Determine the (X, Y) coordinate at the center of the cell enclosing the given text.  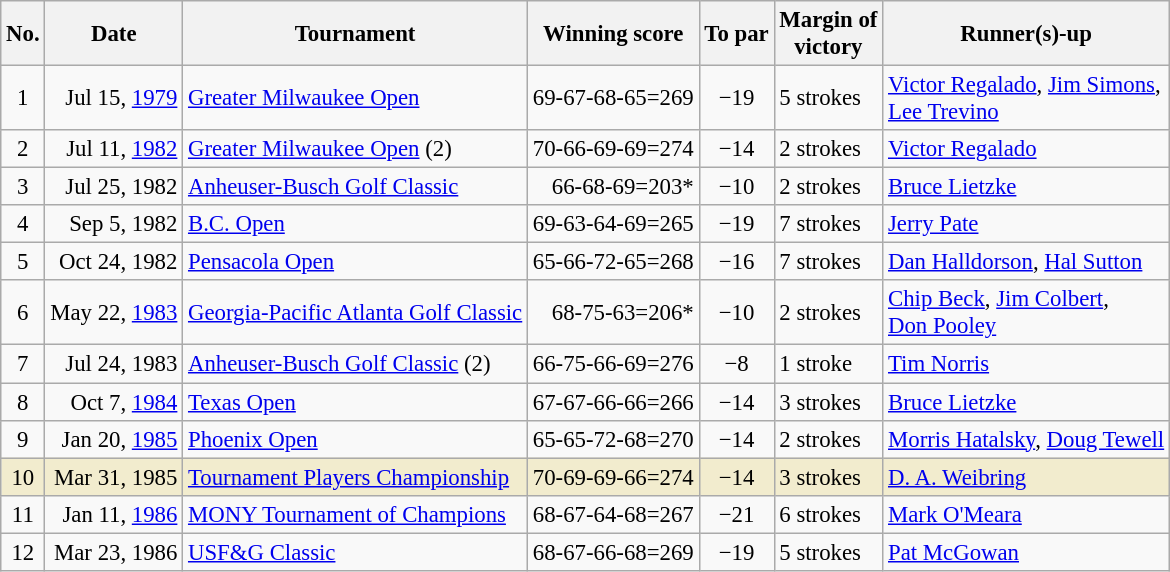
66-68-69=203* (614, 187)
68-67-66-68=269 (614, 552)
Jul 11, 1982 (114, 149)
10 (23, 477)
Tournament Players Championship (356, 477)
67-67-66-66=266 (614, 402)
Oct 7, 1984 (114, 402)
Sep 5, 1982 (114, 224)
Tournament (356, 34)
Oct 24, 1982 (114, 262)
Margin ofvictory (828, 34)
Dan Halldorson, Hal Sutton (1026, 262)
7 (23, 364)
Georgia-Pacific Atlanta Golf Classic (356, 312)
11 (23, 514)
Pensacola Open (356, 262)
Anheuser-Busch Golf Classic (356, 187)
1 stroke (828, 364)
12 (23, 552)
Texas Open (356, 402)
−21 (736, 514)
Morris Hatalsky, Doug Tewell (1026, 439)
6 strokes (828, 514)
68-67-64-68=267 (614, 514)
Tim Norris (1026, 364)
USF&G Classic (356, 552)
D. A. Weibring (1026, 477)
65-65-72-68=270 (614, 439)
Phoenix Open (356, 439)
Runner(s)-up (1026, 34)
−8 (736, 364)
Date (114, 34)
1 (23, 98)
6 (23, 312)
3 (23, 187)
70-69-69-66=274 (614, 477)
MONY Tournament of Champions (356, 514)
69-63-64-69=265 (614, 224)
Victor Regalado (1026, 149)
Greater Milwaukee Open (2) (356, 149)
68-75-63=206* (614, 312)
Chip Beck, Jim Colbert, Don Pooley (1026, 312)
Mar 23, 1986 (114, 552)
70-66-69-69=274 (614, 149)
4 (23, 224)
Pat McGowan (1026, 552)
2 (23, 149)
69-67-68-65=269 (614, 98)
No. (23, 34)
Jul 15, 1979 (114, 98)
8 (23, 402)
66-75-66-69=276 (614, 364)
Anheuser-Busch Golf Classic (2) (356, 364)
Jan 11, 1986 (114, 514)
Greater Milwaukee Open (356, 98)
B.C. Open (356, 224)
−16 (736, 262)
Mark O'Meara (1026, 514)
65-66-72-65=268 (614, 262)
Winning score (614, 34)
9 (23, 439)
May 22, 1983 (114, 312)
Jul 25, 1982 (114, 187)
To par (736, 34)
Jan 20, 1985 (114, 439)
Jerry Pate (1026, 224)
Mar 31, 1985 (114, 477)
Jul 24, 1983 (114, 364)
5 (23, 262)
Victor Regalado, Jim Simons, Lee Trevino (1026, 98)
